Return (X, Y) of the center of cell containing provided text 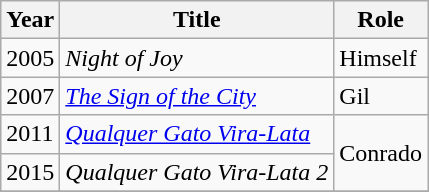
Title (197, 20)
Year (30, 20)
The Sign of the City (197, 96)
2011 (30, 134)
Qualquer Gato Vira-Lata (197, 134)
Qualquer Gato Vira-Lata 2 (197, 172)
2007 (30, 96)
Night of Joy (197, 58)
2015 (30, 172)
Himself (381, 58)
Role (381, 20)
Gil (381, 96)
Conrado (381, 153)
2005 (30, 58)
